Pinpoint the cell where the given text exists, returning its [X, Y] midpoint coordinate. 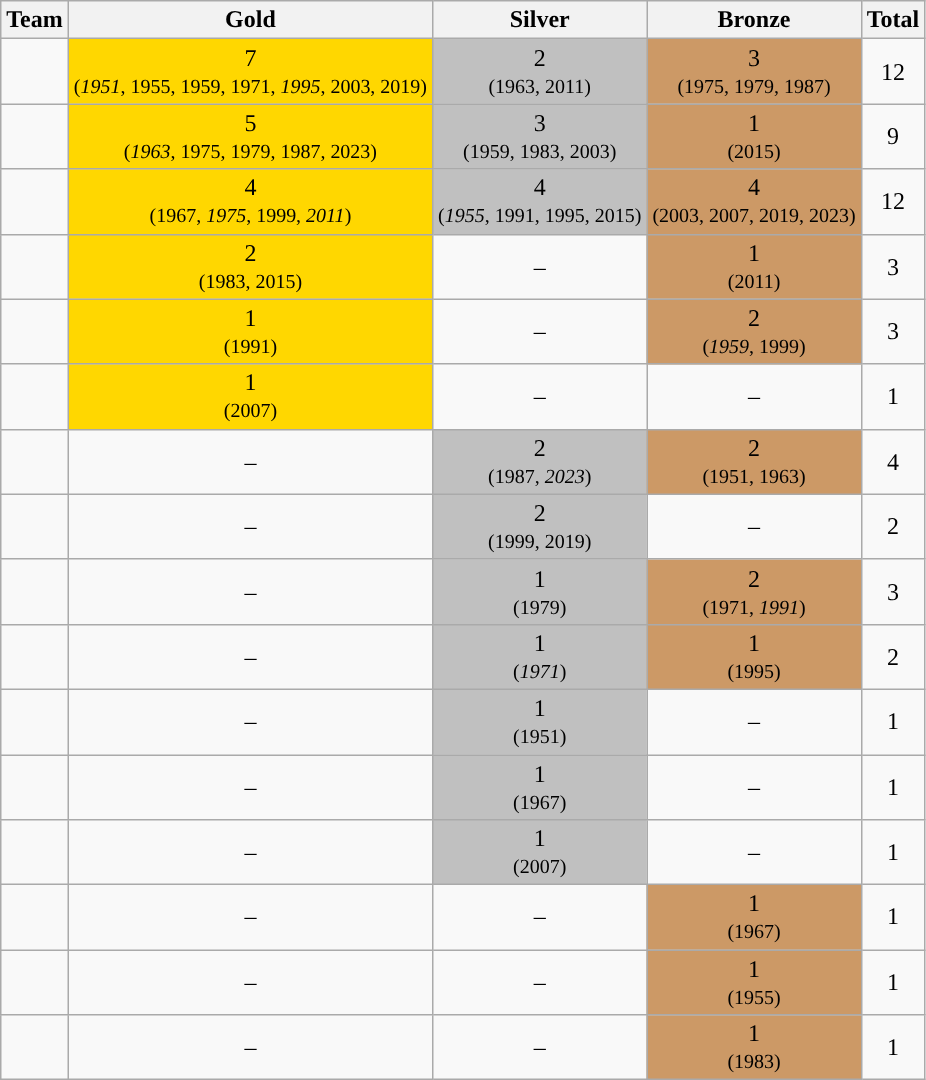
4(1955, 1991, 1995, 2015) [540, 202]
1(1979) [540, 592]
2(1951, 1963) [754, 462]
1(1971) [540, 656]
Team [35, 20]
2(1999, 2019) [540, 526]
4(1967, 1975, 1999, 2011) [250, 202]
4 [893, 462]
2(1987, 2023) [540, 462]
Total [893, 20]
2(1963, 2011) [540, 72]
2(1959, 1999) [754, 332]
2(1971, 1991) [754, 592]
3(1975, 1979, 1987) [754, 72]
Bronze [754, 20]
2(1983, 2015) [250, 266]
9 [893, 136]
7(1951, 1955, 1959, 1971, 1995, 2003, 2019) [250, 72]
5(1963, 1975, 1979, 1987, 2023) [250, 136]
Silver [540, 20]
1(2015) [754, 136]
1(1995) [754, 656]
1(1991) [250, 332]
1(1955) [754, 982]
Gold [250, 20]
4(2003, 2007, 2019, 2023) [754, 202]
1(1951) [540, 722]
1(2011) [754, 266]
3(1959, 1983, 2003) [540, 136]
1(1983) [754, 1048]
